Pinpoint the cell where the given text exists, returning its (x, y) midpoint coordinate. 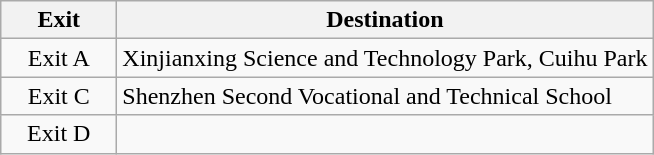
Exit C (59, 96)
Shenzhen Second Vocational and Technical School (385, 96)
Exit (59, 20)
Destination (385, 20)
Exit A (59, 58)
Xinjianxing Science and Technology Park, Cuihu Park (385, 58)
Exit D (59, 134)
